Scan for the cell matching the given text and deliver its [X, Y] coordinate at center. 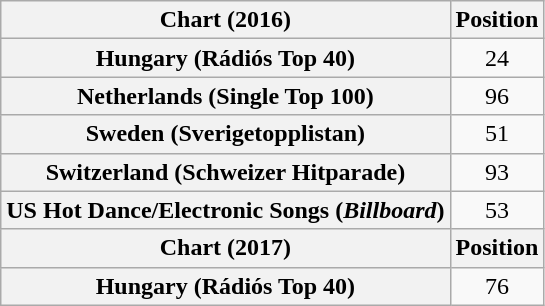
76 [497, 286]
51 [497, 134]
Sweden (Sverigetopplistan) [226, 134]
53 [497, 210]
Netherlands (Single Top 100) [226, 96]
US Hot Dance/Electronic Songs (Billboard) [226, 210]
Chart (2017) [226, 248]
Switzerland (Schweizer Hitparade) [226, 172]
96 [497, 96]
93 [497, 172]
24 [497, 58]
Chart (2016) [226, 20]
